From the cell containing the given text, extract its center point as (x, y) coordinate. 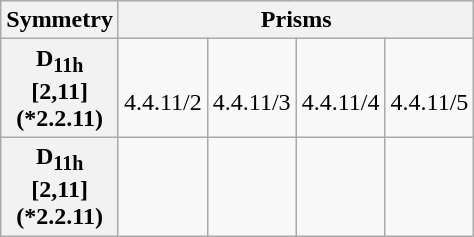
4.4.11/3 (252, 88)
4.4.11/2 (162, 88)
4.4.11/5 (430, 88)
Symmetry (60, 20)
Prisms (296, 20)
4.4.11/4 (340, 88)
